Search for the cell housing the specified text and yield its (x, y) center coordinate. 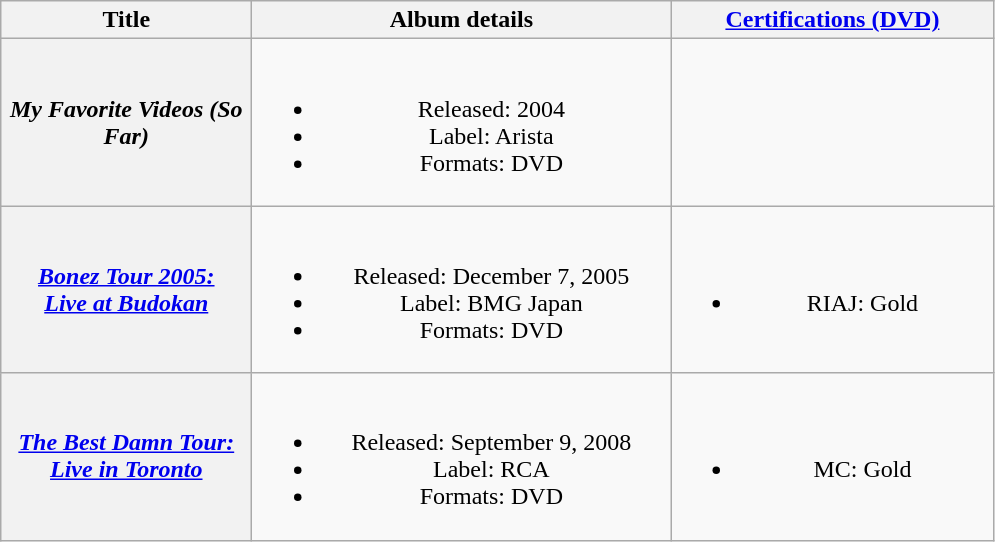
The Best Damn Tour:Live in Toronto (126, 456)
MC: Gold (832, 456)
Certifications (DVD) (832, 20)
Released: 2004Label: AristaFormats: DVD (462, 122)
Album details (462, 20)
Title (126, 20)
RIAJ: Gold (832, 290)
Bonez Tour 2005:Live at Budokan (126, 290)
Released: September 9, 2008Label: RCAFormats: DVD (462, 456)
My Favorite Videos (So Far) (126, 122)
Released: December 7, 2005Label: BMG JapanFormats: DVD (462, 290)
